Search for the cell housing the specified text and yield its [X, Y] center coordinate. 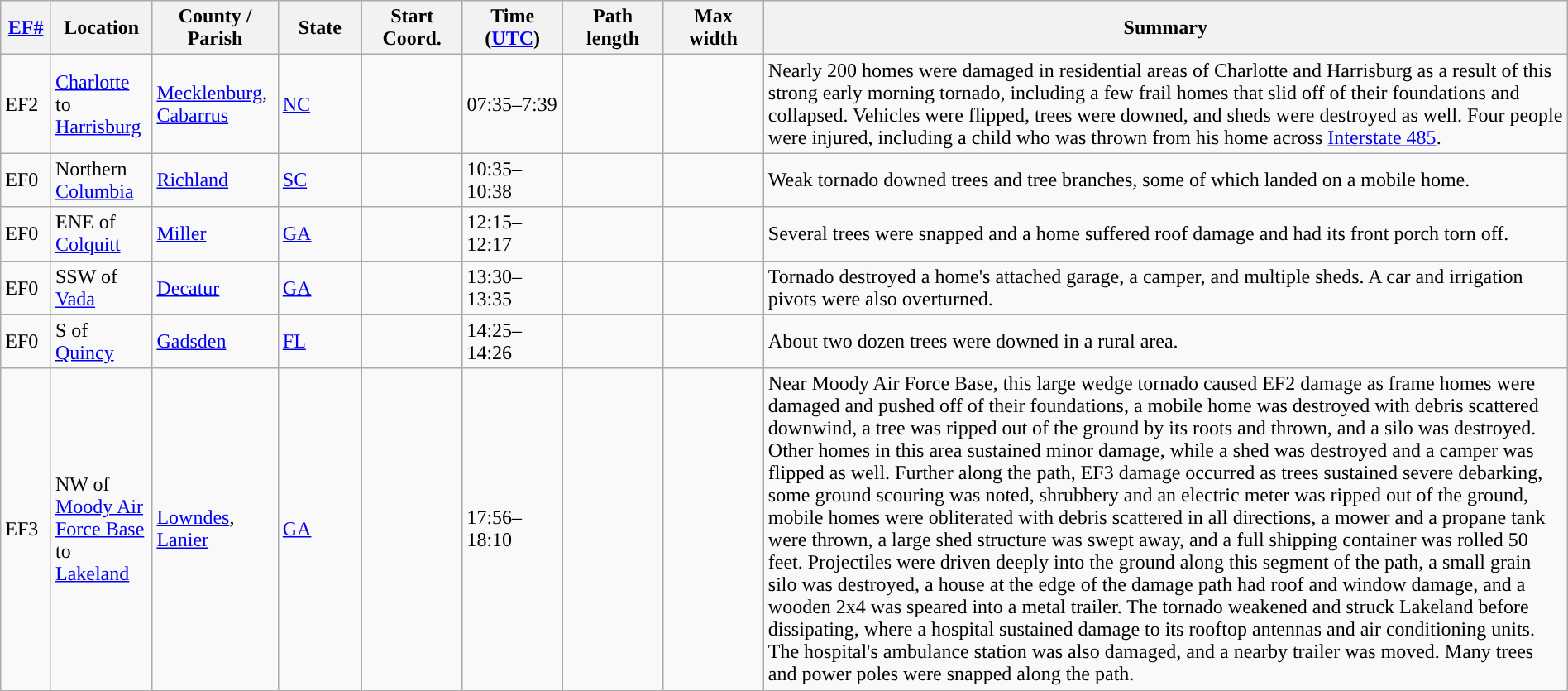
ENE of Colquitt [101, 233]
FL [319, 341]
Time (UTC) [513, 28]
13:30–13:35 [513, 288]
Summary [1165, 28]
17:56–18:10 [513, 530]
07:35–7:39 [513, 104]
SC [319, 180]
Northern Columbia [101, 180]
Charlotte to Harrisburg [101, 104]
NC [319, 104]
S of Quincy [101, 341]
10:35–10:38 [513, 180]
Several trees were snapped and a home suffered roof damage and had its front porch torn off. [1165, 233]
12:15–12:17 [513, 233]
EF3 [26, 530]
Path length [612, 28]
Start Coord. [412, 28]
Lowndes, Lanier [215, 530]
Max width [713, 28]
EF2 [26, 104]
Gadsden [215, 341]
NW of Moody Air Force Base to Lakeland [101, 530]
County / Parish [215, 28]
14:25–14:26 [513, 341]
SSW of Vada [101, 288]
Mecklenburg, Cabarrus [215, 104]
Richland [215, 180]
EF# [26, 28]
Weak tornado downed trees and tree branches, some of which landed on a mobile home. [1165, 180]
Tornado destroyed a home's attached garage, a camper, and multiple sheds. A car and irrigation pivots were also overturned. [1165, 288]
State [319, 28]
About two dozen trees were downed in a rural area. [1165, 341]
Miller [215, 233]
Decatur [215, 288]
Location [101, 28]
